Determine the [x, y] coordinate at the center of the cell enclosing the given text.  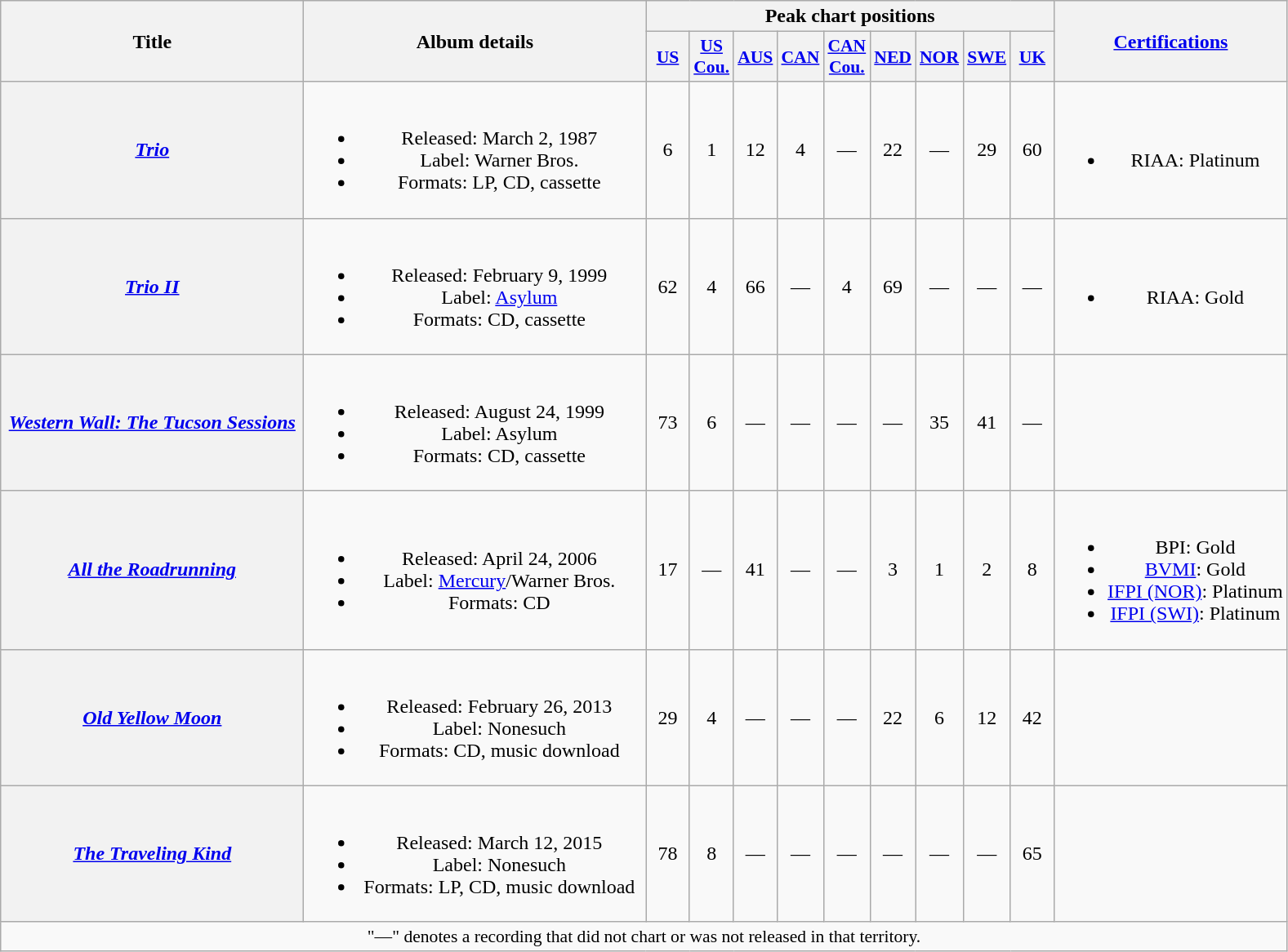
65 [1032, 854]
The Traveling Kind [152, 854]
Released: March 2, 1987Label: Warner Bros.Formats: LP, CD, cassette [475, 150]
78 [668, 854]
60 [1032, 150]
Released: February 26, 2013Label: NonesuchFormats: CD, music download [475, 717]
3 [893, 570]
BPI: GoldBVMI: GoldIFPI (NOR): PlatinumIFPI (SWI): Platinum [1171, 570]
NED [893, 57]
RIAA: Platinum [1171, 150]
NOR [939, 57]
69 [893, 286]
RIAA: Gold [1171, 286]
AUS [755, 57]
Trio II [152, 286]
Old Yellow Moon [152, 717]
Released: February 9, 1999Label: AsylumFormats: CD, cassette [475, 286]
US Cou. [711, 57]
35 [939, 423]
CAN [800, 57]
62 [668, 286]
All the Roadrunning [152, 570]
Released: March 12, 2015Label: NonesuchFormats: LP, CD, music download [475, 854]
17 [668, 570]
Released: August 24, 1999Label: AsylumFormats: CD, cassette [475, 423]
CANCou. [846, 57]
Album details [475, 41]
2 [987, 570]
SWE [987, 57]
Trio [152, 150]
Title [152, 41]
Peak chart positions [850, 16]
73 [668, 423]
Certifications [1171, 41]
Western Wall: The Tucson Sessions [152, 423]
"—" denotes a recording that did not chart or was not released in that territory. [644, 936]
US [668, 57]
66 [755, 286]
Released: April 24, 2006Label: Mercury/Warner Bros.Formats: CD [475, 570]
42 [1032, 717]
UK [1032, 57]
